Output the (X, Y) coordinate of the center of the cell containing the given text.  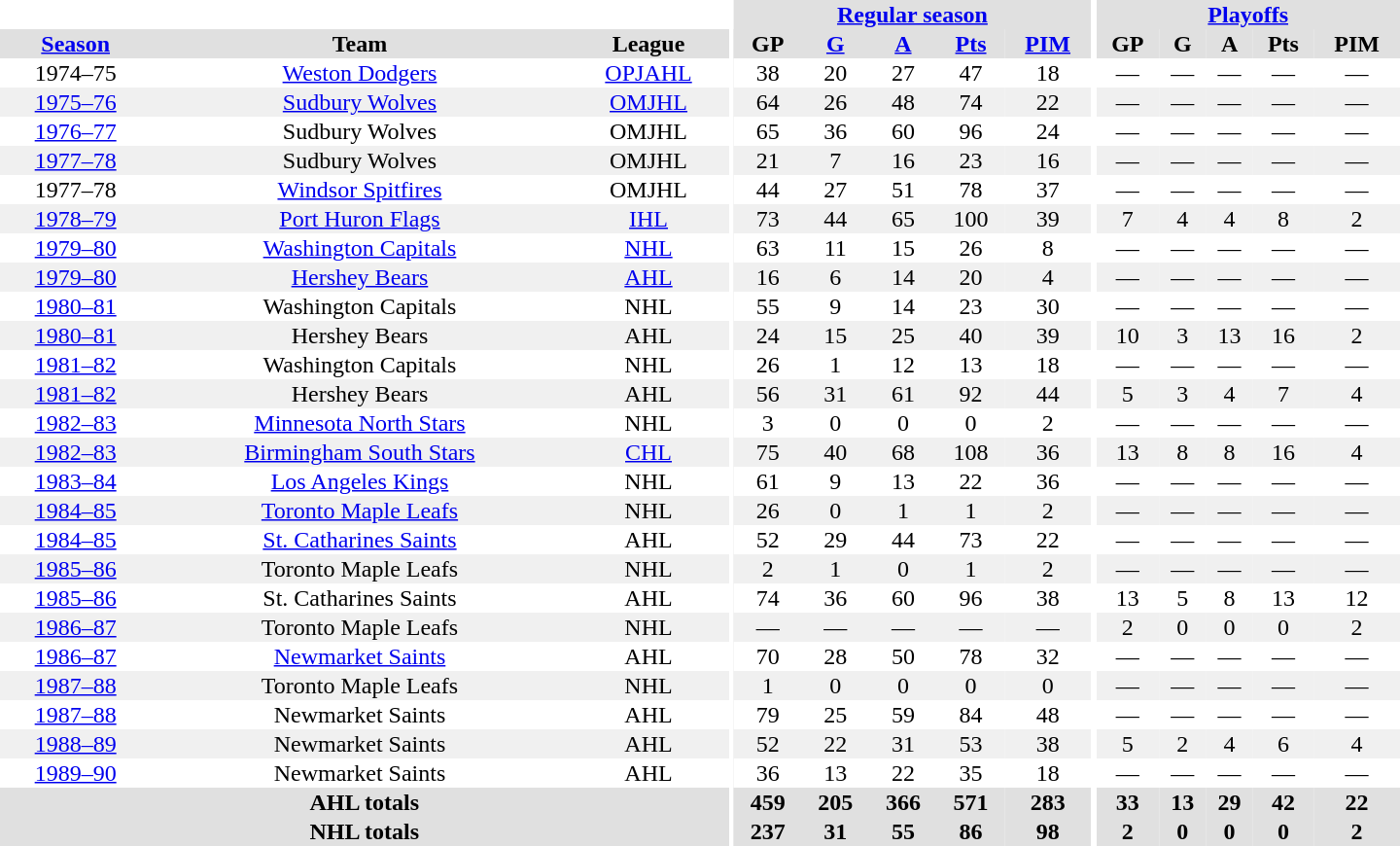
35 (971, 773)
30 (1048, 306)
86 (971, 831)
1974–75 (76, 73)
366 (903, 802)
47 (971, 73)
42 (1283, 802)
33 (1128, 802)
50 (903, 656)
Windsor Spitfires (360, 190)
53 (971, 744)
64 (768, 102)
79 (768, 715)
1978–79 (76, 219)
Los Angeles Kings (360, 481)
283 (1048, 802)
OPJAHL (649, 73)
Team (360, 44)
32 (1048, 656)
1975–76 (76, 102)
37 (1048, 190)
63 (768, 248)
Birmingham South Stars (360, 452)
Regular season (912, 15)
237 (768, 831)
571 (971, 802)
Port Huron Flags (360, 219)
1989–90 (76, 773)
IHL (649, 219)
League (649, 44)
Weston Dodgers (360, 73)
98 (1048, 831)
11 (835, 248)
21 (768, 160)
28 (835, 656)
Playoffs (1248, 15)
108 (971, 452)
CHL (649, 452)
Minnesota North Stars (360, 423)
1988–89 (76, 744)
56 (768, 394)
459 (768, 802)
92 (971, 394)
205 (835, 802)
75 (768, 452)
1976–77 (76, 131)
1983–84 (76, 481)
68 (903, 452)
59 (903, 715)
10 (1128, 335)
Season (76, 44)
AHL totals (364, 802)
100 (971, 219)
84 (971, 715)
NHL totals (364, 831)
70 (768, 656)
51 (903, 190)
